Return the (X, Y) coordinate for the center point of the cell that contains the specified text.  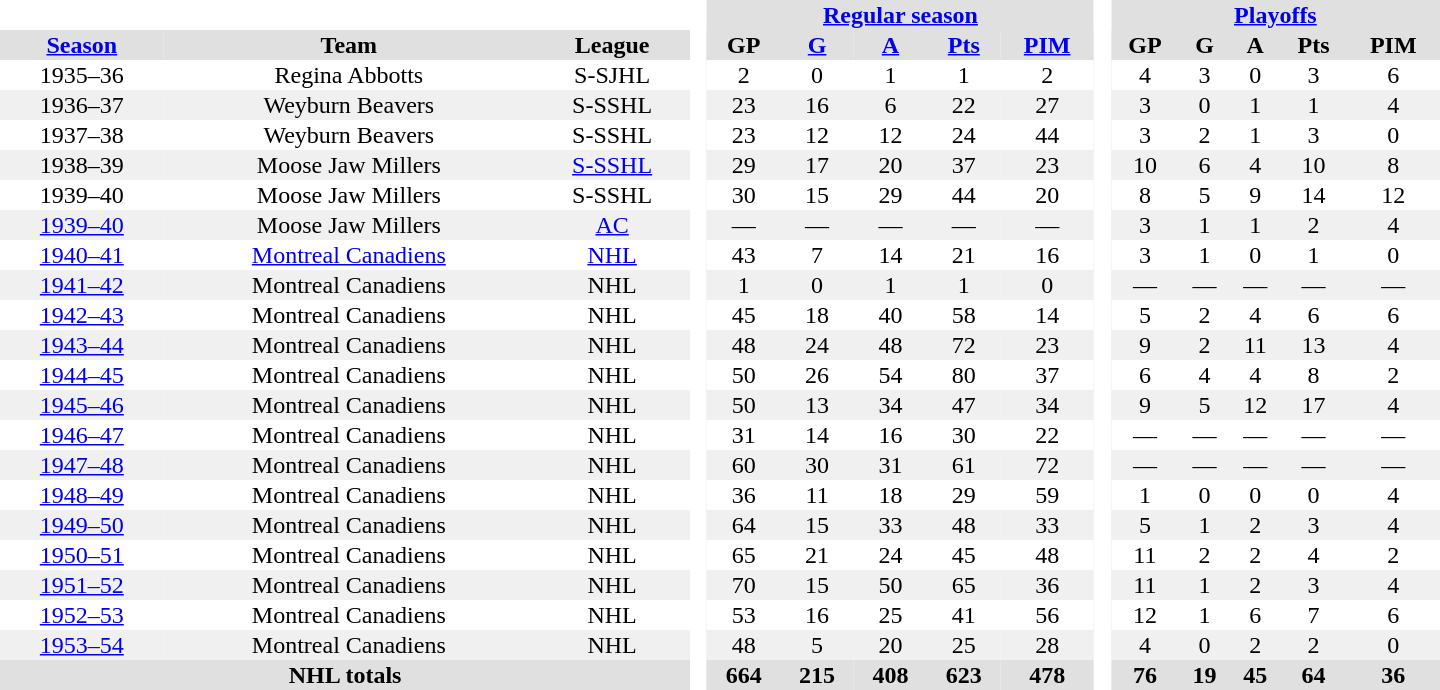
60 (744, 465)
61 (964, 465)
1941–42 (82, 285)
1947–48 (82, 465)
43 (744, 255)
1953–54 (82, 645)
1949–50 (82, 525)
54 (890, 375)
664 (744, 675)
56 (1046, 615)
1948–49 (82, 495)
Playoffs (1276, 15)
41 (964, 615)
40 (890, 315)
League (612, 45)
1943–44 (82, 345)
19 (1204, 675)
NHL totals (345, 675)
1944–45 (82, 375)
408 (890, 675)
Regina Abbotts (349, 75)
27 (1046, 105)
1946–47 (82, 435)
478 (1046, 675)
70 (744, 585)
1952–53 (82, 615)
26 (816, 375)
Team (349, 45)
AC (612, 225)
47 (964, 405)
80 (964, 375)
1935–36 (82, 75)
58 (964, 315)
1940–41 (82, 255)
215 (816, 675)
1950–51 (82, 555)
Regular season (900, 15)
28 (1046, 645)
76 (1145, 675)
53 (744, 615)
1938–39 (82, 165)
1936–37 (82, 105)
1942–43 (82, 315)
1945–46 (82, 405)
623 (964, 675)
1937–38 (82, 135)
1951–52 (82, 585)
S-SJHL (612, 75)
Season (82, 45)
59 (1046, 495)
